Detect which cell encompasses the target text, then output its [X, Y] center coordinate. 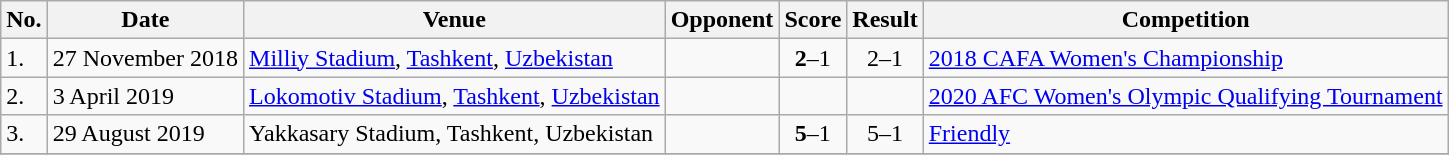
Competition [1186, 20]
Lokomotiv Stadium, Tashkent, Uzbekistan [455, 96]
2018 CAFA Women's Championship [1186, 58]
Score [813, 20]
2020 AFC Women's Olympic Qualifying Tournament [1186, 96]
Venue [455, 20]
Date [145, 20]
Friendly [1186, 134]
27 November 2018 [145, 58]
Opponent [722, 20]
Result [885, 20]
3 April 2019 [145, 96]
29 August 2019 [145, 134]
Yakkasary Stadium, Tashkent, Uzbekistan [455, 134]
1. [24, 58]
3. [24, 134]
Milliy Stadium, Tashkent, Uzbekistan [455, 58]
No. [24, 20]
2. [24, 96]
